Capture the cell that displays the provided text and extract its (X, Y) central coordinate. 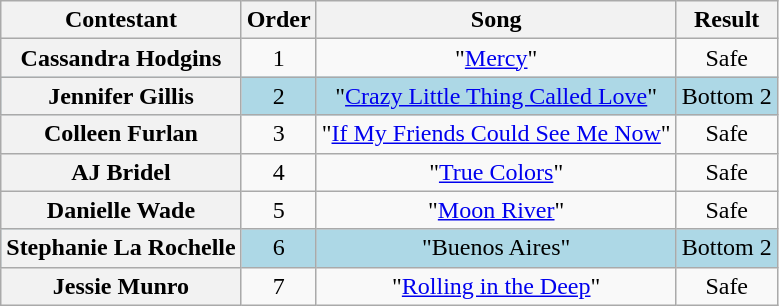
Cassandra Hodgins (121, 58)
AJ Bridel (121, 172)
"Mercy" (496, 58)
Colleen Furlan (121, 134)
4 (278, 172)
Jennifer Gillis (121, 96)
Jessie Munro (121, 286)
2 (278, 96)
7 (278, 286)
1 (278, 58)
"Crazy Little Thing Called Love" (496, 96)
Result (726, 20)
Song (496, 20)
5 (278, 210)
"Buenos Aires" (496, 248)
"Moon River" (496, 210)
Danielle Wade (121, 210)
"Rolling in the Deep" (496, 286)
Contestant (121, 20)
"True Colors" (496, 172)
"If My Friends Could See Me Now" (496, 134)
Order (278, 20)
3 (278, 134)
Stephanie La Rochelle (121, 248)
6 (278, 248)
